Find where the given text appears and provide that cell's center as [x, y] coordinate. 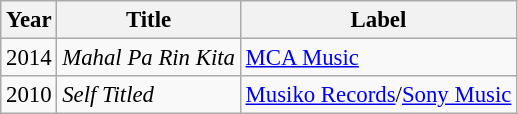
Musiko Records/Sony Music [378, 95]
2014 [29, 58]
Mahal Pa Rin Kita [148, 58]
Self Titled [148, 95]
Year [29, 20]
2010 [29, 95]
Label [378, 20]
MCA Music [378, 58]
Title [148, 20]
